Provide the (X, Y) coordinate of the cell's center where the given text is located.  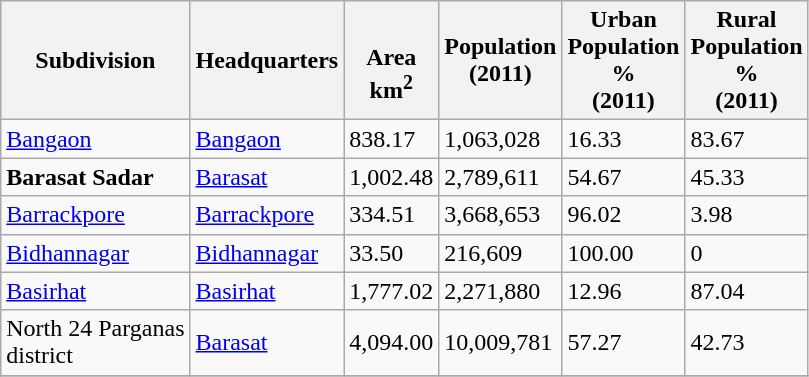
96.02 (624, 215)
2,789,611 (500, 177)
42.73 (746, 342)
Barasat Sadar (96, 177)
1,063,028 (500, 139)
North 24 Parganas district (96, 342)
45.33 (746, 177)
12.96 (624, 291)
2,271,880 (500, 291)
1,002.48 (392, 177)
334.51 (392, 215)
3.98 (746, 215)
1,777.02 (392, 291)
10,009,781 (500, 342)
0 (746, 253)
57.27 (624, 342)
216,609 (500, 253)
Population(2011) (500, 60)
4,094.00 (392, 342)
Headquarters (267, 60)
33.50 (392, 253)
Subdivision (96, 60)
16.33 (624, 139)
Areakm2 (392, 60)
838.17 (392, 139)
87.04 (746, 291)
UrbanPopulation %(2011) (624, 60)
3,668,653 (500, 215)
100.00 (624, 253)
Rural Population % (2011) (746, 60)
83.67 (746, 139)
54.67 (624, 177)
